Search for the cell housing the specified text and yield its [x, y] center coordinate. 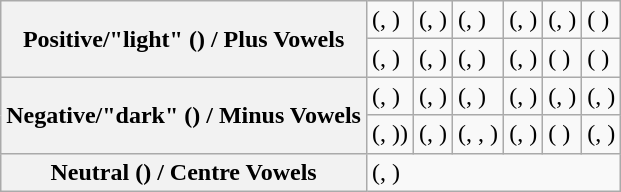
(, )) [390, 134]
Neutral () / Centre Vowels [184, 172]
(, , ) [478, 134]
Positive/"light" () / Plus Vowels [184, 39]
Negative/"dark" () / Minus Vowels [184, 115]
